Pinpoint the cell where the given text exists, returning its (X, Y) midpoint coordinate. 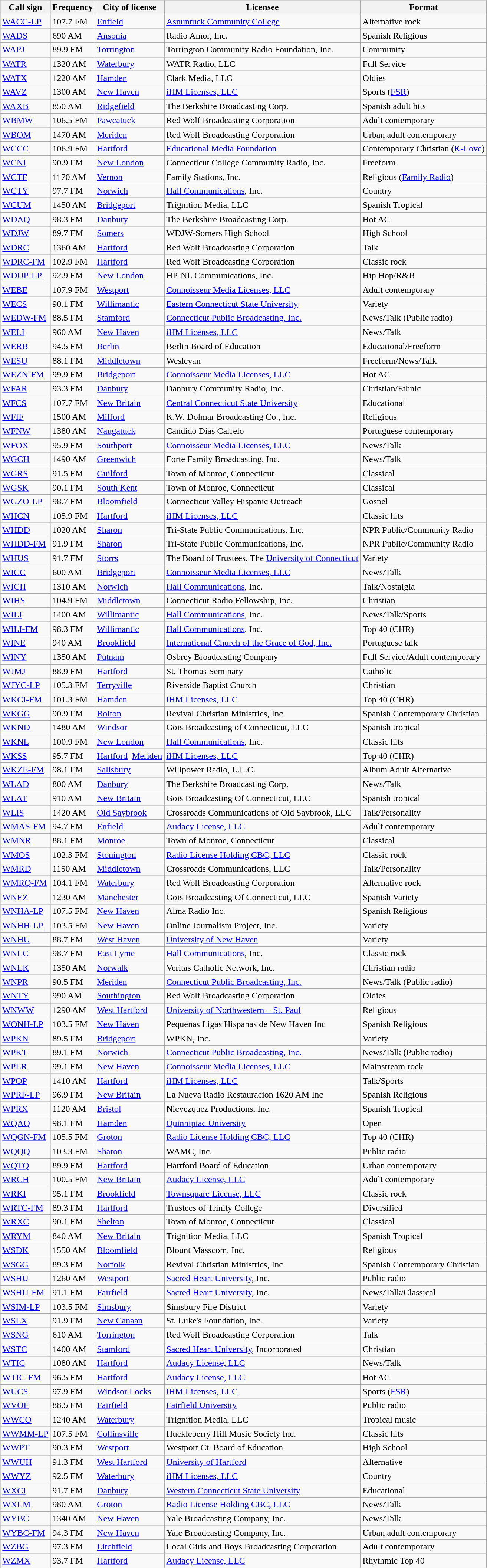
WWUH (25, 1462)
WYBC (25, 1518)
WSIM-LP (25, 1306)
Berlin (130, 346)
WNTY (25, 996)
WINE (25, 643)
Christian radio (424, 968)
Forte Family Broadcasting, Inc. (263, 459)
WHCN (25, 516)
600 AM (73, 572)
Educational/Freeform (424, 346)
WPRF-LP (25, 1095)
Crossroads Communications, LLC (263, 869)
WGCH (25, 459)
West Haven (130, 939)
Putnam (130, 657)
Simsbury Fire District (263, 1306)
WNPR (25, 982)
WELI (25, 332)
690 AM (73, 36)
WRYM (25, 1236)
WBMW (25, 120)
WZMX (25, 1561)
WNLK (25, 968)
Alma Radio Inc. (263, 911)
Spanish Variety (424, 897)
89.5 FM (73, 1038)
102.3 FM (73, 854)
Riverside Baptist Church (263, 685)
Danbury Community Radio, Inc. (263, 388)
WTIC-FM (25, 1377)
Ansonia (130, 36)
WMRD (25, 869)
News/Talk/Classical (424, 1292)
91.3 FM (73, 1462)
94.7 FM (73, 826)
Bolton (130, 714)
Spanish adult hits (424, 106)
840 AM (73, 1236)
1410 AM (73, 1081)
Somers (130, 233)
Osbrey Broadcasting Company (263, 657)
International Church of the Grace of God, Inc. (263, 643)
Shelton (130, 1222)
WPKT (25, 1052)
WMRQ-FM (25, 883)
WAMC, Inc. (263, 1151)
WNLC (25, 954)
1020 AM (73, 530)
Talk/Sports (424, 1081)
95.1 FM (73, 1194)
Connecticut Radio Fellowship, Inc. (263, 600)
WAVZ (25, 92)
WTIC (25, 1363)
WCTF (25, 177)
1380 AM (73, 431)
Simsbury (130, 1306)
Berlin Board of Education (263, 346)
Norfolk (130, 1264)
Blount Masscom, Inc. (263, 1250)
Album Adult Alternative (424, 770)
WHDD-FM (25, 544)
92.9 FM (73, 276)
Full Service/Adult contemporary (424, 657)
Stonington (130, 854)
1240 AM (73, 1420)
Alternative (424, 1462)
WDRC (25, 247)
104.1 FM (73, 883)
Salisbury (130, 770)
WKGG (25, 714)
WSHU-FM (25, 1292)
WLIS (25, 812)
University of New Haven (263, 939)
Collinsville (130, 1434)
WNEZ (25, 897)
WCUM (25, 205)
WHDD (25, 530)
WERB (25, 346)
WPOP (25, 1081)
WWPT (25, 1448)
960 AM (73, 332)
WCCC (25, 148)
Hartford Board of Education (263, 1165)
Windsor (130, 728)
Talk/Nostalgia (424, 586)
WAXB (25, 106)
1120 AM (73, 1109)
Storrs (130, 558)
1080 AM (73, 1363)
WNHU (25, 939)
University of Northwestern – St. Paul (263, 1010)
97.3 FM (73, 1547)
WFNW (25, 431)
WLAD (25, 784)
Vernon (130, 177)
WBOM (25, 134)
980 AM (73, 1504)
WEDW-FM (25, 318)
Contemporary Christian (K-Love) (424, 148)
Torrington Community Radio Foundation, Inc. (263, 50)
105.9 FM (73, 516)
Norwalk (130, 968)
Call sign (25, 7)
Connecticut Valley Hispanic Outreach (263, 502)
Gois Broadcasting of Connecticut, LLC (263, 728)
WQQQ (25, 1151)
Catholic (424, 671)
WXLM (25, 1504)
Candido Dias Carrelo (263, 431)
Freeform/News/Talk (424, 360)
Sacred Heart University, Incorporated (263, 1349)
WKCI-FM (25, 699)
Mainstream rock (424, 1066)
Quinnipiac University (263, 1123)
WSGG (25, 1264)
WQAQ (25, 1123)
Westport Ct. Board of Education (263, 1448)
Open (424, 1123)
Central Connecticut State University (263, 403)
Willpower Radio, L.L.C. (263, 770)
105.3 FM (73, 685)
Freeform (424, 163)
Format (424, 7)
Hartford–Meriden (130, 756)
91.1 FM (73, 1292)
Guilford (130, 473)
Wesleyan (263, 360)
Naugatuck (130, 431)
Bristol (130, 1109)
96.9 FM (73, 1095)
Trustees of Trinity College (263, 1208)
Connecticut College Community Radio, Inc. (263, 163)
Nievezquez Productions, Inc. (263, 1109)
WKNL (25, 742)
New Canaan (130, 1321)
Old Saybrook (130, 812)
105.5 FM (73, 1137)
WEZN-FM (25, 374)
1290 AM (73, 1010)
800 AM (73, 784)
WRCH (25, 1180)
South Kent (130, 488)
WNWW (25, 1010)
1420 AM (73, 812)
106.9 FM (73, 148)
Fairfield University (263, 1405)
1170 AM (73, 177)
WWCO (25, 1420)
91.5 FM (73, 473)
89.1 FM (73, 1052)
WNHA-LP (25, 911)
WFIF (25, 417)
WICH (25, 586)
1340 AM (73, 1518)
89.7 FM (73, 233)
1260 AM (73, 1278)
St. Thomas Seminary (263, 671)
97.9 FM (73, 1391)
WFAR (25, 388)
WINY (25, 657)
Eastern Connecticut State University (263, 304)
95.9 FM (73, 445)
WILI (25, 614)
Veritas Catholic Network, Inc. (263, 968)
99.1 FM (73, 1066)
WWYZ (25, 1476)
WHUS (25, 558)
Crossroads Communications of Old Saybrook, LLC (263, 812)
Local Girls and Boys Broadcasting Corporation (263, 1547)
WRKI (25, 1194)
Southport (130, 445)
Urban contemporary (424, 1165)
Townsquare License, LLC (263, 1194)
Christian/Ethnic (424, 388)
WNHH-LP (25, 925)
610 AM (73, 1335)
WWMM-LP (25, 1434)
WECS (25, 304)
Frequency (73, 7)
WSDK (25, 1250)
WIHS (25, 600)
850 AM (73, 106)
The Board of Trustees, The University of Connecticut (263, 558)
WPLR (25, 1066)
93.3 FM (73, 388)
WYBC-FM (25, 1533)
News/Talk/Sports (424, 614)
940 AM (73, 643)
WADS (25, 36)
95.7 FM (73, 756)
1150 AM (73, 869)
1500 AM (73, 417)
97.7 FM (73, 191)
WCNI (25, 163)
WRXC (25, 1222)
96.5 FM (73, 1377)
1470 AM (73, 134)
WJYC-LP (25, 685)
WONH-LP (25, 1024)
WKZE-FM (25, 770)
Litchfield (130, 1547)
WMNR (25, 840)
Gospel (424, 502)
103.3 FM (73, 1151)
Pawcatuck (130, 120)
1230 AM (73, 897)
Clark Media, LLC (263, 78)
Southington (130, 996)
WKSS (25, 756)
Western Connecticut State University (263, 1490)
WZBG (25, 1547)
WDAQ (25, 219)
WGZO-LP (25, 502)
St. Luke's Foundation, Inc. (263, 1321)
Diversified (424, 1208)
WLAT (25, 798)
1360 AM (73, 247)
WFCS (25, 403)
WICC (25, 572)
Ridgefield (130, 106)
WPRX (25, 1109)
1490 AM (73, 459)
La Nueva Radio Restauracion 1620 AM Inc (263, 1095)
Community (424, 50)
Windsor Locks (130, 1391)
WILI-FM (25, 629)
WQGN-FM (25, 1137)
100.5 FM (73, 1180)
1480 AM (73, 728)
WATR (25, 64)
WPKN (25, 1038)
Manchester (130, 897)
92.5 FM (73, 1476)
WDJW (25, 233)
1550 AM (73, 1250)
90.5 FM (73, 982)
107.9 FM (73, 290)
100.9 FM (73, 742)
88.7 FM (73, 939)
Licensee (263, 7)
WMAS-FM (25, 826)
93.7 FM (73, 1561)
WCTY (25, 191)
Family Stations, Inc. (263, 177)
WESU (25, 360)
WDRC-FM (25, 262)
Asnuntuck Community College (263, 22)
WMOS (25, 854)
WEBE (25, 290)
WJMJ (25, 671)
East Lyme (130, 954)
Online Journalism Project, Inc. (263, 925)
WVOF (25, 1405)
WSNG (25, 1335)
Religious (Family Radio) (424, 177)
Milford (130, 417)
106.5 FM (73, 120)
WDUP-LP (25, 276)
Pequenas Ligas Hispanas de New Haven Inc (263, 1024)
1320 AM (73, 64)
Terryville (130, 685)
1220 AM (73, 78)
Monroe (130, 840)
WATR Radio, LLC (263, 64)
94.5 FM (73, 346)
910 AM (73, 798)
1450 AM (73, 205)
Educational Media Foundation (263, 148)
WAPJ (25, 50)
102.9 FM (73, 262)
99.9 FM (73, 374)
101.3 FM (73, 699)
WFOX (25, 445)
90.3 FM (73, 1448)
City of license (130, 7)
WKND (25, 728)
WSHU (25, 1278)
WUCS (25, 1391)
WDJW-Somers High School (263, 233)
WSTC (25, 1349)
WGRS (25, 473)
1310 AM (73, 586)
K.W. Dolmar Broadcasting Co., Inc. (263, 417)
HP-NL Communications, Inc. (263, 276)
WXCI (25, 1490)
94.3 FM (73, 1533)
WPKN, Inc. (263, 1038)
WSLX (25, 1321)
Huckleberry Hill Music Society Inc. (263, 1434)
WQTQ (25, 1165)
88.9 FM (73, 671)
Rhythmic Top 40 (424, 1561)
Portuguese contemporary (424, 431)
WACC-LP (25, 22)
WRTC-FM (25, 1208)
990 AM (73, 996)
104.9 FM (73, 600)
WATX (25, 78)
WGSK (25, 488)
University of Hartford (263, 1462)
1300 AM (73, 92)
Tropical music (424, 1420)
Greenwich (130, 459)
Radio Amor, Inc. (263, 36)
Hip Hop/R&B (424, 276)
Full Service (424, 64)
Portuguese talk (424, 643)
